Pinpoint the cell where the given text exists, returning its [x, y] midpoint coordinate. 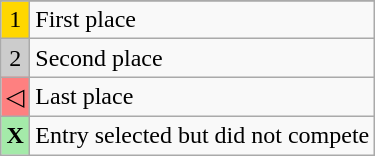
Last place [202, 97]
First place [202, 20]
X [16, 135]
Entry selected but did not compete [202, 135]
◁ [16, 97]
Second place [202, 58]
1 [16, 20]
2 [16, 58]
